Provide the [x, y] coordinate of the cell's center where the given text is located.  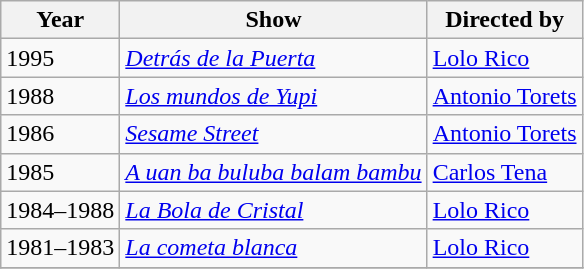
Directed by [504, 20]
Year [60, 20]
1985 [60, 172]
Carlos Tena [504, 172]
Show [274, 20]
Detrás de la Puerta [274, 58]
Sesame Street [274, 134]
A uan ba buluba balam bambu [274, 172]
1986 [60, 134]
1995 [60, 58]
1981–1983 [60, 248]
1984–1988 [60, 210]
La Bola de Cristal [274, 210]
La cometa blanca [274, 248]
1988 [60, 96]
Los mundos de Yupi [274, 96]
